Identify which cell holds the provided text, then report its [X, Y] central coordinate. 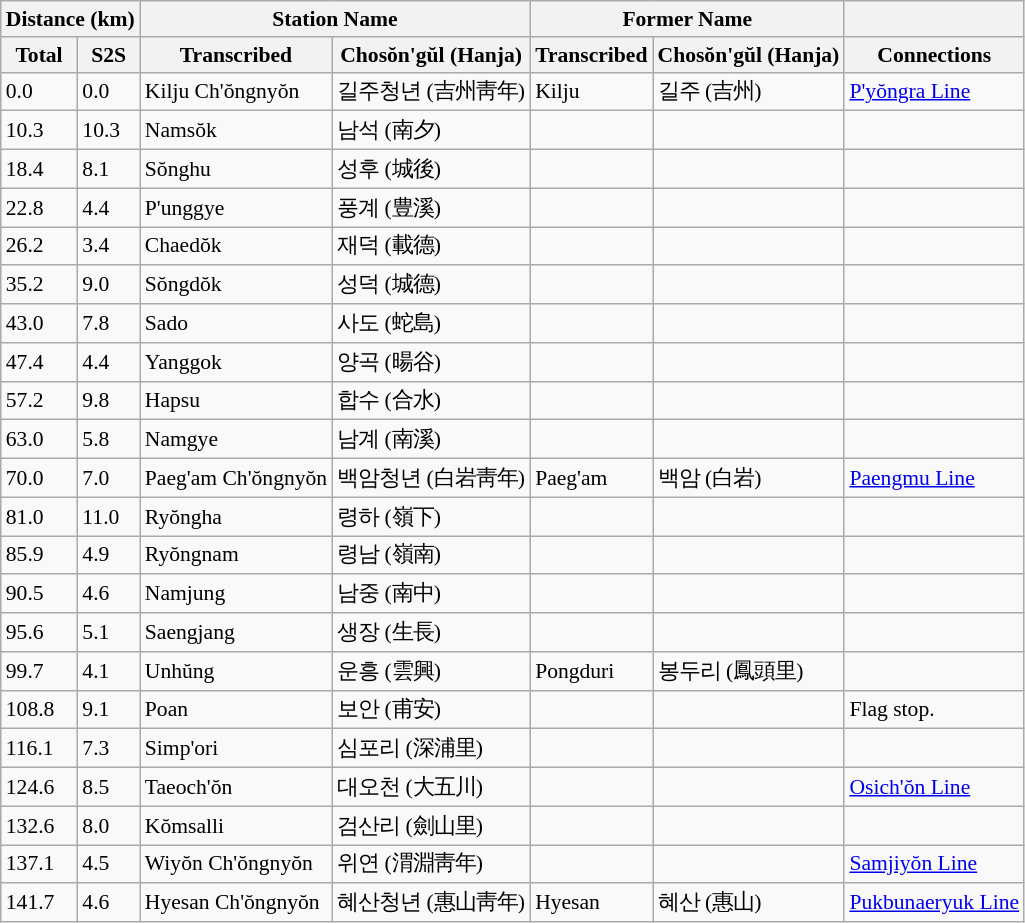
사도 (蛇島) [431, 324]
Station Name [335, 19]
생장 (生長) [431, 632]
Kŏmsalli [236, 826]
108.8 [40, 710]
Former Name [687, 19]
남계 (南溪) [431, 440]
4.9 [108, 556]
Samjiyŏn Line [934, 864]
백암 (白岩) [749, 478]
P'yŏngra Line [934, 92]
Chaedŏk [236, 246]
령남 (嶺南) [431, 556]
Paengmu Line [934, 478]
5.8 [108, 440]
봉두리 (鳳頭里) [749, 672]
Distance (km) [70, 19]
70.0 [40, 478]
116.1 [40, 748]
성덕 (城德) [431, 286]
90.5 [40, 594]
Flag stop. [934, 710]
Sŏngdŏk [236, 286]
대오천 (大五川) [431, 788]
4.5 [108, 864]
57.2 [40, 400]
8.5 [108, 788]
Unhŭng [236, 672]
Hapsu [236, 400]
Hyesan [591, 904]
8.1 [108, 170]
11.0 [108, 516]
47.4 [40, 362]
Kilju [591, 92]
Connections [934, 55]
Paeg'am [591, 478]
양곡 (暘谷) [431, 362]
5.1 [108, 632]
Taeoch'ŏn [236, 788]
운흥 (雲興) [431, 672]
Simp'ori [236, 748]
혜산 (惠山) [749, 904]
95.6 [40, 632]
Poan [236, 710]
P'unggye [236, 208]
18.4 [40, 170]
검산리 (劍山里) [431, 826]
Sŏnghu [236, 170]
길주 (吉州) [749, 92]
22.8 [40, 208]
령하 (嶺下) [431, 516]
성후 (城後) [431, 170]
63.0 [40, 440]
Total [40, 55]
Ryŏngha [236, 516]
Kilju Ch'ŏngnyŏn [236, 92]
7.8 [108, 324]
남석 (南夕) [431, 130]
141.7 [40, 904]
99.7 [40, 672]
Ryŏngnam [236, 556]
Wiyŏn Ch'ŏngnyŏn [236, 864]
9.1 [108, 710]
Namjung [236, 594]
43.0 [40, 324]
길주청년 (吉州靑年) [431, 92]
혜산청년 (惠山靑年) [431, 904]
9.8 [108, 400]
7.0 [108, 478]
3.4 [108, 246]
26.2 [40, 246]
Osich'ŏn Line [934, 788]
35.2 [40, 286]
4.1 [108, 672]
Pukbunaeryuk Line [934, 904]
위연 (渭淵靑年) [431, 864]
S2S [108, 55]
9.0 [108, 286]
85.9 [40, 556]
풍계 (豊溪) [431, 208]
심포리 (深浦里) [431, 748]
Yanggok [236, 362]
보안 (甫安) [431, 710]
81.0 [40, 516]
124.6 [40, 788]
백암청년 (白岩靑年) [431, 478]
Namsŏk [236, 130]
132.6 [40, 826]
7.3 [108, 748]
Paeg'am Ch'ŏngnyŏn [236, 478]
남중 (南中) [431, 594]
Pongduri [591, 672]
8.0 [108, 826]
합수 (合水) [431, 400]
Hyesan Ch'ŏngnyŏn [236, 904]
Saengjang [236, 632]
Namgye [236, 440]
재덕 (載德) [431, 246]
137.1 [40, 864]
Sado [236, 324]
